Locate the cell with the specified text and output its (X, Y) center coordinate. 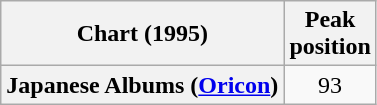
93 (330, 85)
Japanese Albums (Oricon) (142, 85)
Peak position (330, 34)
Chart (1995) (142, 34)
